Find where the given text appears and provide that cell's center as [x, y] coordinate. 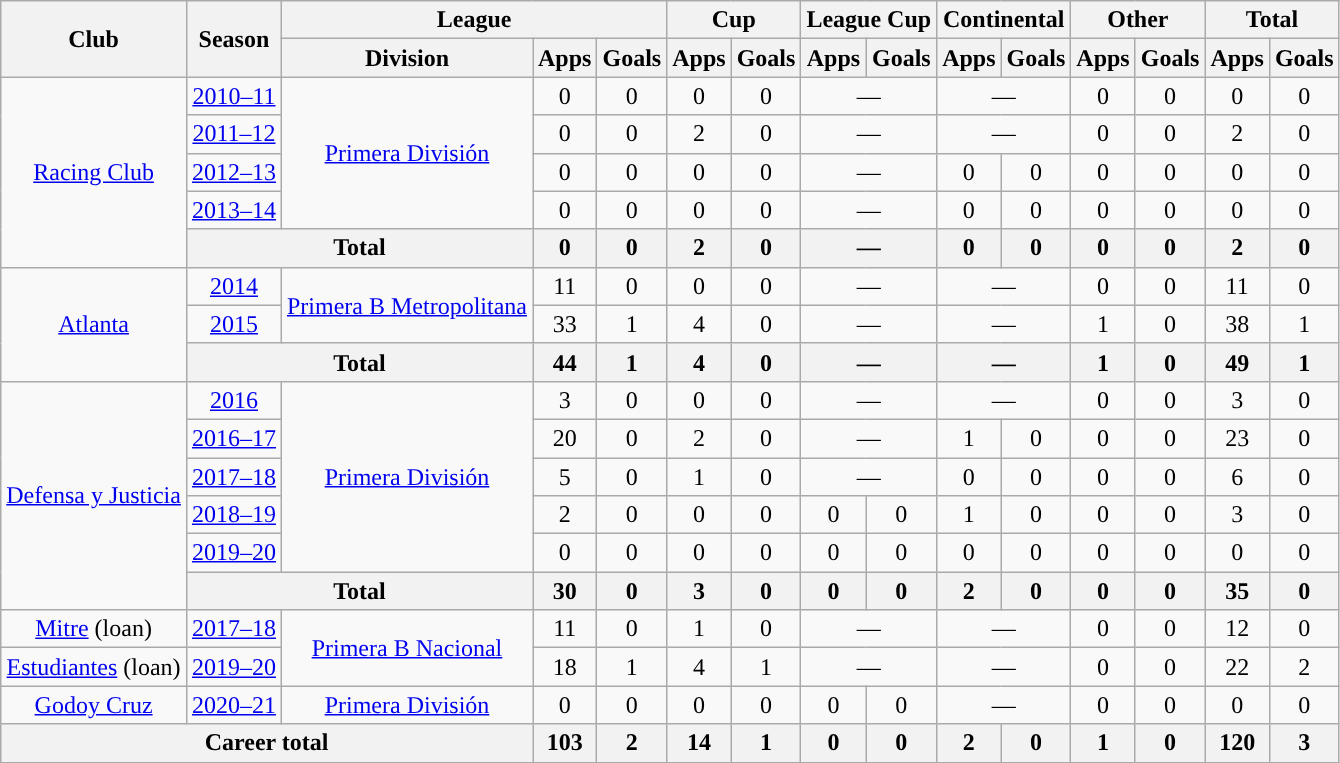
2011–12 [234, 134]
33 [564, 324]
2013–14 [234, 210]
Other [1138, 20]
Atlanta [94, 324]
30 [564, 591]
22 [1237, 667]
2020–21 [234, 705]
20 [564, 438]
Godoy Cruz [94, 705]
Primera B Metropolitana [406, 305]
35 [1237, 591]
6 [1237, 477]
2016–17 [234, 438]
2016 [234, 400]
Defensa y Justicia [94, 495]
Primera B Nacional [406, 648]
League Cup [869, 20]
120 [1237, 743]
2012–13 [234, 172]
Cup [734, 20]
38 [1237, 324]
18 [564, 667]
Continental [1004, 20]
44 [564, 362]
Mitre (loan) [94, 629]
Division [406, 58]
2015 [234, 324]
5 [564, 477]
League [474, 20]
Season [234, 39]
103 [564, 743]
2010–11 [234, 96]
2014 [234, 286]
49 [1237, 362]
Racing Club [94, 172]
12 [1237, 629]
23 [1237, 438]
Estudiantes (loan) [94, 667]
2018–19 [234, 515]
Club [94, 39]
14 [699, 743]
Career total [267, 743]
